Identify which cell holds the provided text, then report its [x, y] central coordinate. 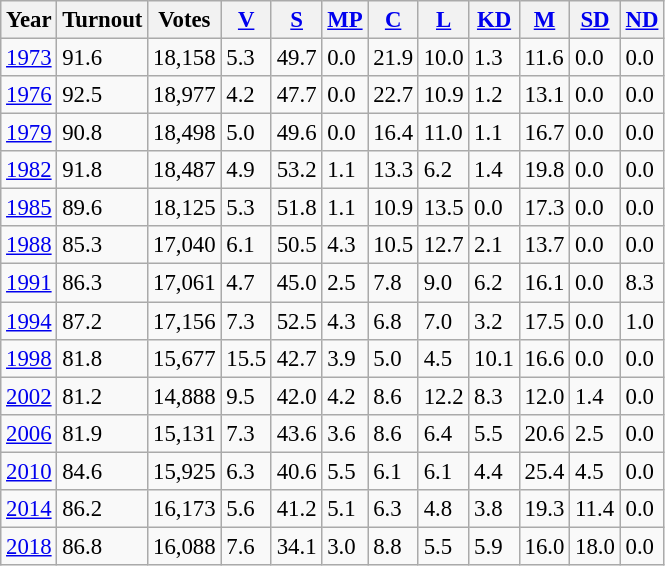
40.6 [296, 471]
1994 [29, 321]
18,498 [184, 133]
81.9 [102, 433]
16,088 [184, 546]
2010 [29, 471]
4.8 [443, 509]
87.2 [102, 321]
12.0 [544, 396]
7.6 [246, 546]
M [544, 20]
11.6 [544, 58]
11.0 [443, 133]
Turnout [102, 20]
15,131 [184, 433]
5.9 [494, 546]
12.2 [443, 396]
1982 [29, 170]
4.7 [246, 283]
1998 [29, 358]
13.5 [443, 208]
17,156 [184, 321]
1979 [29, 133]
2002 [29, 396]
19.3 [544, 509]
86.2 [102, 509]
47.7 [296, 95]
1976 [29, 95]
V [246, 20]
2.1 [494, 245]
16.4 [393, 133]
2018 [29, 546]
34.1 [296, 546]
SD [595, 20]
5.1 [345, 509]
9.5 [246, 396]
16,173 [184, 509]
90.8 [102, 133]
89.6 [102, 208]
9.0 [443, 283]
Votes [184, 20]
11.4 [595, 509]
3.8 [494, 509]
15,677 [184, 358]
1.0 [642, 321]
13.1 [544, 95]
20.6 [544, 433]
18,977 [184, 95]
17.3 [544, 208]
KD [494, 20]
92.5 [102, 95]
Year [29, 20]
91.6 [102, 58]
42.7 [296, 358]
19.8 [544, 170]
C [393, 20]
53.2 [296, 170]
3.0 [345, 546]
22.7 [393, 95]
49.7 [296, 58]
7.0 [443, 321]
MP [345, 20]
6.4 [443, 433]
14,888 [184, 396]
1973 [29, 58]
1.2 [494, 95]
13.7 [544, 245]
91.8 [102, 170]
51.8 [296, 208]
3.2 [494, 321]
16.7 [544, 133]
43.6 [296, 433]
84.6 [102, 471]
18.0 [595, 546]
15.5 [246, 358]
25.4 [544, 471]
1991 [29, 283]
4.4 [494, 471]
10.1 [494, 358]
8.8 [393, 546]
52.5 [296, 321]
86.3 [102, 283]
17,061 [184, 283]
ND [642, 20]
13.3 [393, 170]
12.7 [443, 245]
4.9 [246, 170]
6.8 [393, 321]
41.2 [296, 509]
85.3 [102, 245]
2006 [29, 433]
S [296, 20]
50.5 [296, 245]
1985 [29, 208]
15,925 [184, 471]
10.0 [443, 58]
49.6 [296, 133]
3.6 [345, 433]
21.9 [393, 58]
16.1 [544, 283]
1.3 [494, 58]
17,040 [184, 245]
18,487 [184, 170]
45.0 [296, 283]
18,158 [184, 58]
17.5 [544, 321]
L [443, 20]
3.9 [345, 358]
7.8 [393, 283]
1988 [29, 245]
2014 [29, 509]
18,125 [184, 208]
16.0 [544, 546]
5.6 [246, 509]
10.5 [393, 245]
81.2 [102, 396]
16.6 [544, 358]
86.8 [102, 546]
81.8 [102, 358]
42.0 [296, 396]
